Pinpoint the cell where the given text exists, returning its [X, Y] midpoint coordinate. 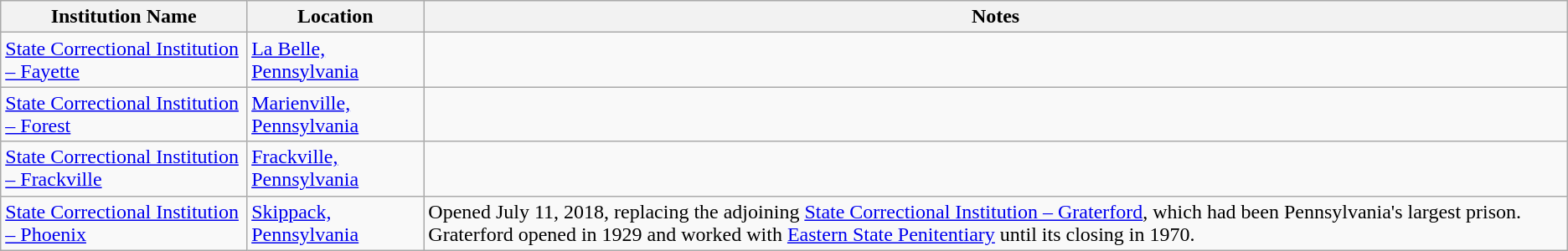
Institution Name [124, 17]
Frackville, Pennsylvania [335, 169]
State Correctional Institution – Frackville [124, 169]
Skippack, Pennsylvania [335, 223]
Marienville, Pennsylvania [335, 114]
State Correctional Institution – Fayette [124, 60]
State Correctional Institution – Phoenix [124, 223]
Location [335, 17]
Notes [995, 17]
State Correctional Institution – Forest [124, 114]
La Belle, Pennsylvania [335, 60]
